For the text-containing cell, return its midpoint in [x, y] coordinate format. 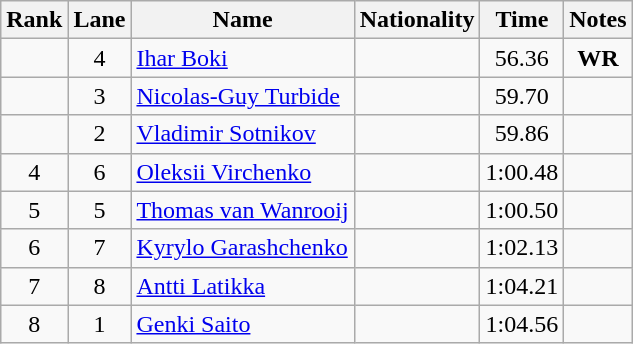
1:02.13 [522, 248]
Time [522, 20]
Ihar Boki [242, 58]
59.70 [522, 96]
2 [100, 134]
Notes [598, 20]
Nationality [417, 20]
1:04.21 [522, 286]
Nicolas-Guy Turbide [242, 96]
Thomas van Wanrooij [242, 210]
1:00.50 [522, 210]
1:04.56 [522, 324]
Antti Latikka [242, 286]
Kyrylo Garashchenko [242, 248]
59.86 [522, 134]
Name [242, 20]
1 [100, 324]
56.36 [522, 58]
Rank [34, 20]
Oleksii Virchenko [242, 172]
Genki Saito [242, 324]
WR [598, 58]
3 [100, 96]
1:00.48 [522, 172]
Lane [100, 20]
Vladimir Sotnikov [242, 134]
